Detect which cell encompasses the target text, then output its [x, y] center coordinate. 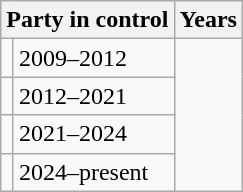
2009–2012 [94, 58]
2021–2024 [94, 134]
Years [208, 20]
2024–present [94, 172]
Party in control [88, 20]
2012–2021 [94, 96]
